Capture the cell that displays the provided text and extract its [X, Y] central coordinate. 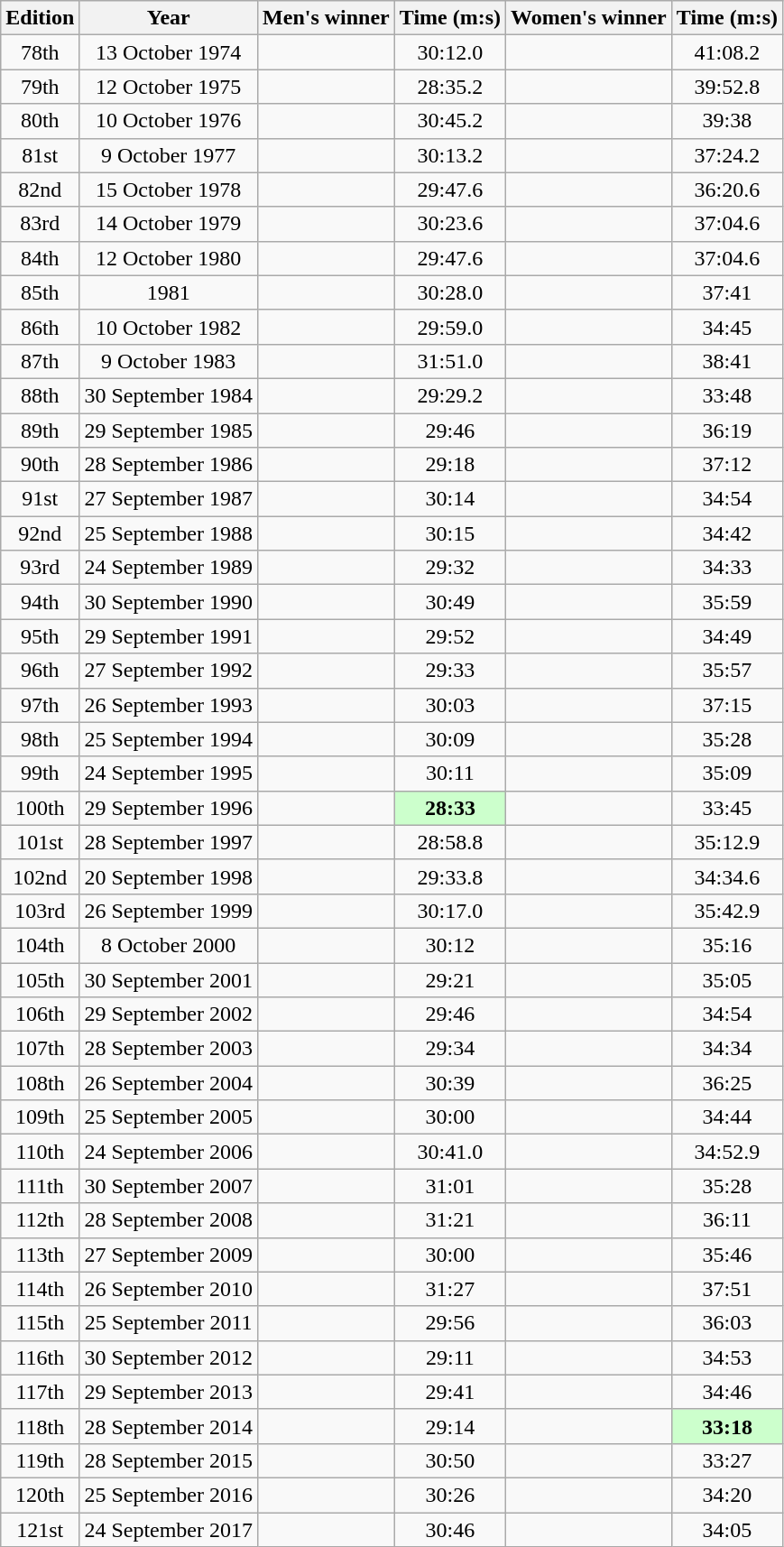
20 September 1998 [169, 876]
25 September 1994 [169, 739]
10 October 1976 [169, 121]
29:32 [449, 568]
1981 [169, 292]
27 September 1992 [169, 671]
35:46 [727, 1255]
35:42.9 [727, 911]
28:58.8 [449, 842]
116th [40, 1357]
24 September 1989 [169, 568]
37:12 [727, 465]
30:15 [449, 533]
36:03 [727, 1323]
12 October 1980 [169, 258]
30:11 [449, 773]
114th [40, 1289]
39:52.8 [727, 87]
81st [40, 155]
29 September 1985 [169, 431]
28 September 2003 [169, 1049]
30:12 [449, 945]
94th [40, 602]
29:11 [449, 1357]
29 September 2002 [169, 1014]
28 September 1986 [169, 465]
85th [40, 292]
41:08.2 [727, 52]
89th [40, 431]
28 September 2008 [169, 1220]
33:27 [727, 1460]
25 September 2005 [169, 1117]
34:45 [727, 327]
34:53 [727, 1357]
30 September 2007 [169, 1186]
35:16 [727, 945]
120th [40, 1495]
Year [169, 18]
36:25 [727, 1083]
34:05 [727, 1530]
87th [40, 361]
25 September 2016 [169, 1495]
29:14 [449, 1426]
29:34 [449, 1049]
10 October 1982 [169, 327]
106th [40, 1014]
95th [40, 636]
105th [40, 979]
26 September 1999 [169, 911]
37:41 [727, 292]
97th [40, 705]
34:52.9 [727, 1152]
93rd [40, 568]
96th [40, 671]
31:21 [449, 1220]
30:03 [449, 705]
38:41 [727, 361]
12 October 1975 [169, 87]
37:24.2 [727, 155]
29:33 [449, 671]
35:09 [727, 773]
35:12.9 [727, 842]
27 September 1987 [169, 499]
30:13.2 [449, 155]
35:57 [727, 671]
99th [40, 773]
111th [40, 1186]
24 September 1995 [169, 773]
30 September 2001 [169, 979]
33:45 [727, 808]
26 September 2004 [169, 1083]
30:14 [449, 499]
27 September 2009 [169, 1255]
30:28.0 [449, 292]
30:23.6 [449, 224]
35:59 [727, 602]
30:09 [449, 739]
8 October 2000 [169, 945]
29:29.2 [449, 395]
84th [40, 258]
110th [40, 1152]
104th [40, 945]
80th [40, 121]
9 October 1983 [169, 361]
117th [40, 1392]
109th [40, 1117]
34:34.6 [727, 876]
28:33 [449, 808]
30:26 [449, 1495]
28 September 2014 [169, 1426]
30:12.0 [449, 52]
36:19 [727, 431]
Edition [40, 18]
30 September 2012 [169, 1357]
34:33 [727, 568]
31:27 [449, 1289]
82nd [40, 190]
79th [40, 87]
29:59.0 [449, 327]
37:51 [727, 1289]
118th [40, 1426]
29:33.8 [449, 876]
29 September 1996 [169, 808]
36:20.6 [727, 190]
98th [40, 739]
24 September 2006 [169, 1152]
91st [40, 499]
34:44 [727, 1117]
30:41.0 [449, 1152]
30:39 [449, 1083]
92nd [40, 533]
28:35.2 [449, 87]
33:48 [727, 395]
33:18 [727, 1426]
31:51.0 [449, 361]
83rd [40, 224]
29:56 [449, 1323]
34:49 [727, 636]
29:21 [449, 979]
30:49 [449, 602]
28 September 1997 [169, 842]
Men's winner [327, 18]
103rd [40, 911]
29:18 [449, 465]
28 September 2015 [169, 1460]
36:11 [727, 1220]
100th [40, 808]
34:42 [727, 533]
34:20 [727, 1495]
29:41 [449, 1392]
102nd [40, 876]
29 September 1991 [169, 636]
121st [40, 1530]
108th [40, 1083]
30 September 1990 [169, 602]
26 September 1993 [169, 705]
13 October 1974 [169, 52]
14 October 1979 [169, 224]
26 September 2010 [169, 1289]
25 September 1988 [169, 533]
34:34 [727, 1049]
24 September 2017 [169, 1530]
112th [40, 1220]
30:46 [449, 1530]
25 September 2011 [169, 1323]
107th [40, 1049]
86th [40, 327]
35:05 [727, 979]
15 October 1978 [169, 190]
101st [40, 842]
31:01 [449, 1186]
88th [40, 395]
30 September 1984 [169, 395]
Women's winner [589, 18]
119th [40, 1460]
30:45.2 [449, 121]
9 October 1977 [169, 155]
37:15 [727, 705]
113th [40, 1255]
39:38 [727, 121]
29:52 [449, 636]
30:50 [449, 1460]
34:46 [727, 1392]
29 September 2013 [169, 1392]
90th [40, 465]
115th [40, 1323]
30:17.0 [449, 911]
78th [40, 52]
